Pinpoint the cell where the given text exists, returning its (X, Y) midpoint coordinate. 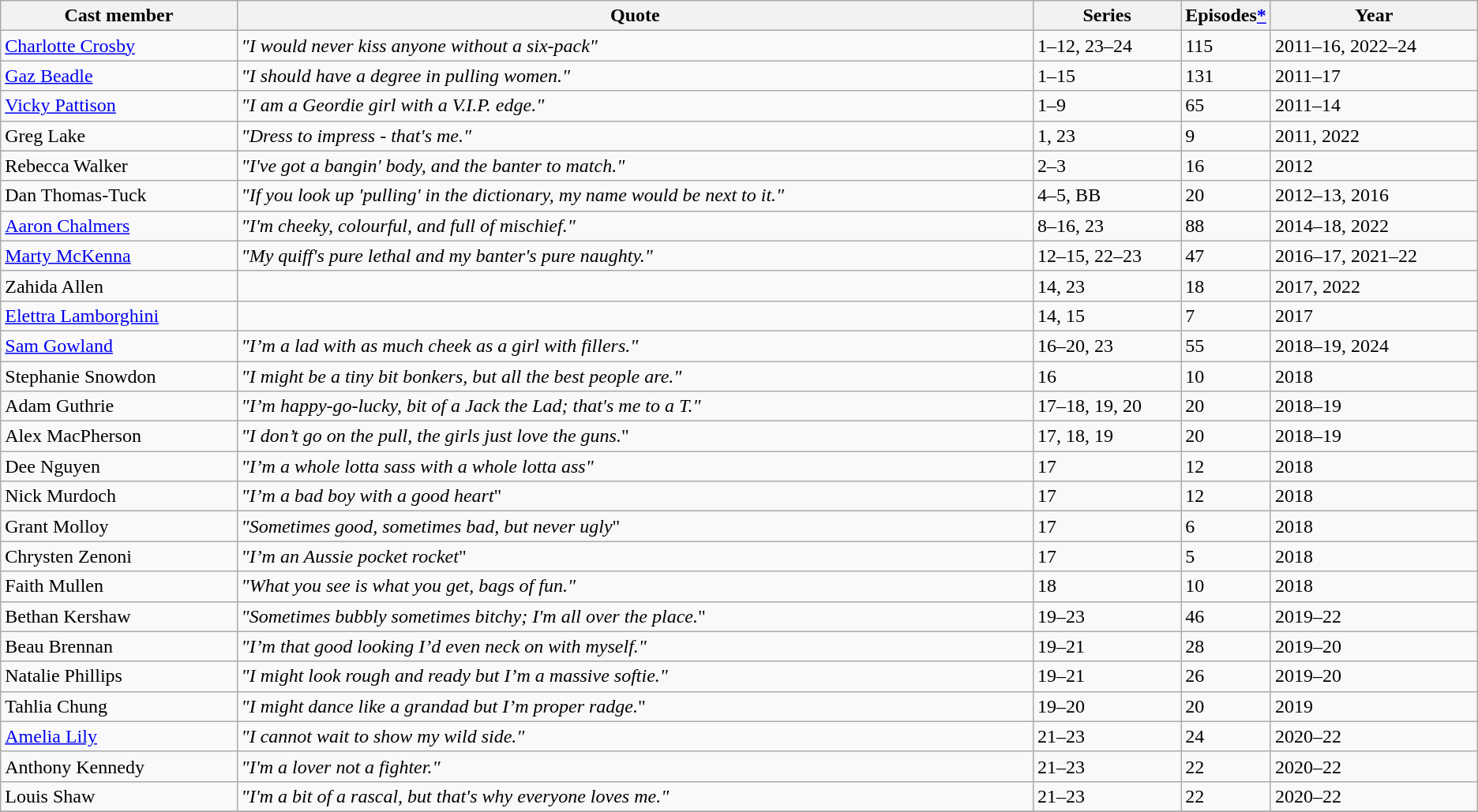
Dee Nguyen (118, 466)
Elettra Lamborghini (118, 316)
19–20 (1107, 706)
Natalie Phillips (118, 676)
Rebecca Walker (118, 166)
Aaron Chalmers (118, 226)
Louis Shaw (118, 796)
Sam Gowland (118, 346)
"I’m a whole lotta sass with a whole lotta ass" (635, 466)
16–20, 23 (1107, 346)
2016–17, 2021–22 (1374, 256)
2011, 2022 (1374, 136)
Quote (635, 16)
55 (1226, 346)
"Sometimes bubbly sometimes bitchy; I'm all over the place." (635, 616)
2017, 2022 (1374, 286)
Anthony Kennedy (118, 766)
Nick Murdoch (118, 496)
"I've got a bangin' body, and the banter to match." (635, 166)
14, 23 (1107, 286)
"If you look up 'pulling' in the dictionary, my name would be next to it." (635, 196)
1, 23 (1107, 136)
"I'm cheeky, colourful, and full of mischief." (635, 226)
"I cannot wait to show my wild side." (635, 736)
"I’m a bad boy with a good heart" (635, 496)
47 (1226, 256)
28 (1226, 646)
Year (1374, 16)
Bethan Kershaw (118, 616)
2019 (1374, 706)
2014–18, 2022 (1374, 226)
Vicky Pattison (118, 106)
"Sometimes good, sometimes bad, but never ugly" (635, 526)
2012–13, 2016 (1374, 196)
2011–16, 2022–24 (1374, 46)
5 (1226, 556)
"What you see is what you get, bags of fun." (635, 586)
"My quiff's pure lethal and my banter's pure naughty." (635, 256)
1–9 (1107, 106)
17–18, 19, 20 (1107, 406)
"I’m that good looking I’d even neck on with myself." (635, 646)
Grant Molloy (118, 526)
Amelia Lily (118, 736)
14, 15 (1107, 316)
"I might look rough and ready but I’m a massive softie." (635, 676)
"Dress to impress - that's me." (635, 136)
Alex MacPherson (118, 436)
19–23 (1107, 616)
"I would never kiss anyone without a six-pack" (635, 46)
"I don’t go on the pull, the girls just love the guns." (635, 436)
Gaz Beadle (118, 76)
88 (1226, 226)
"I'm a bit of a rascal, but that's why everyone loves me." (635, 796)
1–12, 23–24 (1107, 46)
Cast member (118, 16)
"I’m happy-go-lucky, bit of a Jack the Lad; that's me to a T." (635, 406)
7 (1226, 316)
2018–19, 2024 (1374, 346)
Tahlia Chung (118, 706)
Greg Lake (118, 136)
"I might be a tiny bit bonkers, but all the best people are." (635, 376)
Charlotte Crosby (118, 46)
Faith Mullen (118, 586)
Adam Guthrie (118, 406)
131 (1226, 76)
2011–14 (1374, 106)
"I am a Geordie girl with a V.I.P. edge." (635, 106)
1–15 (1107, 76)
4–5, BB (1107, 196)
Beau Brennan (118, 646)
2017 (1374, 316)
17, 18, 19 (1107, 436)
"I'm a lover not a fighter." (635, 766)
12–15, 22–23 (1107, 256)
2019–22 (1374, 616)
Series (1107, 16)
115 (1226, 46)
24 (1226, 736)
8–16, 23 (1107, 226)
65 (1226, 106)
Marty McKenna (118, 256)
2012 (1374, 166)
"I’m an Aussie pocket rocket" (635, 556)
"I’m a lad with as much cheek as a girl with fillers." (635, 346)
6 (1226, 526)
Zahida Allen (118, 286)
Episodes* (1226, 16)
2011–17 (1374, 76)
2–3 (1107, 166)
26 (1226, 676)
46 (1226, 616)
Dan Thomas-Tuck (118, 196)
"I might dance like a grandad but I’m proper radge." (635, 706)
"I should have a degree in pulling women." (635, 76)
9 (1226, 136)
Chrysten Zenoni (118, 556)
Stephanie Snowdon (118, 376)
